Extract the [x, y] coordinate from the center of the cell holding the provided text.  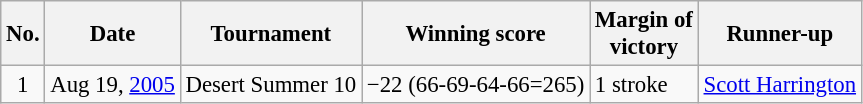
Winning score [476, 34]
Margin ofvictory [644, 34]
Tournament [270, 34]
No. [23, 34]
Desert Summer 10 [270, 85]
Date [112, 34]
1 stroke [644, 85]
Aug 19, 2005 [112, 85]
1 [23, 85]
Runner-up [780, 34]
−22 (66-69-64-66=265) [476, 85]
Scott Harrington [780, 85]
